From the cell containing the given text, extract its center point as [x, y] coordinate. 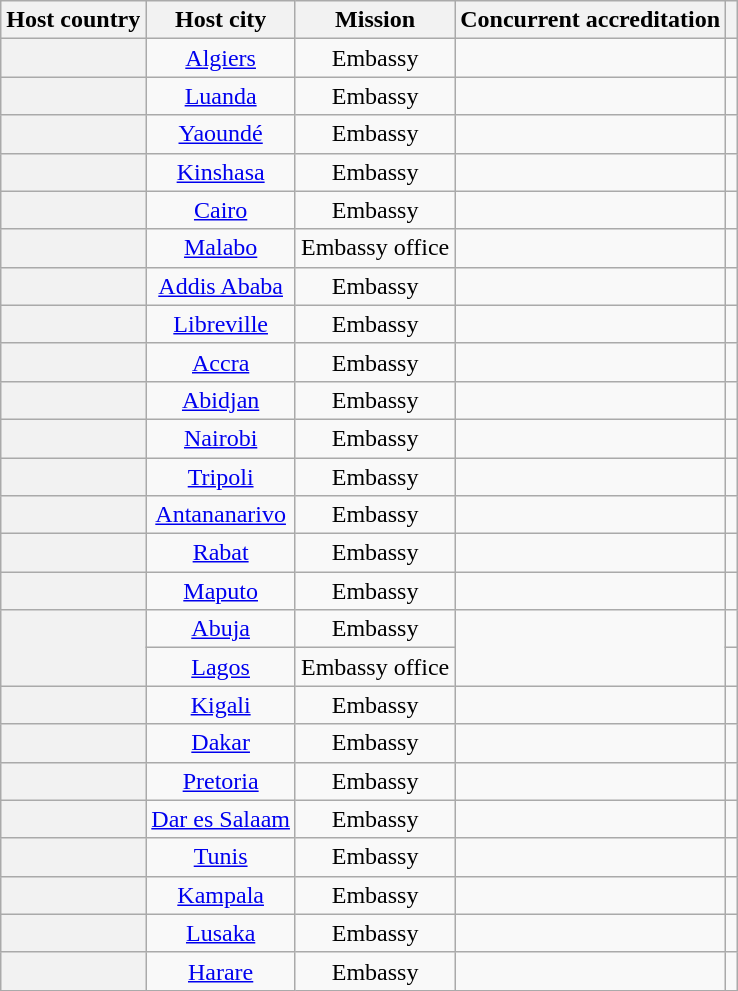
Abuja [221, 629]
Accra [221, 362]
Tripoli [221, 477]
Kampala [221, 895]
Addis Ababa [221, 286]
Nairobi [221, 438]
Lagos [221, 667]
Rabat [221, 553]
Dakar [221, 743]
Kigali [221, 705]
Malabo [221, 248]
Mission [374, 20]
Maputo [221, 591]
Yaoundé [221, 134]
Host country [74, 20]
Algiers [221, 58]
Harare [221, 971]
Libreville [221, 324]
Dar es Salaam [221, 819]
Kinshasa [221, 172]
Abidjan [221, 400]
Host city [221, 20]
Tunis [221, 857]
Luanda [221, 96]
Cairo [221, 210]
Concurrent accreditation [590, 20]
Pretoria [221, 781]
Lusaka [221, 933]
Antananarivo [221, 515]
